Detect which cell encompasses the target text, then output its [x, y] center coordinate. 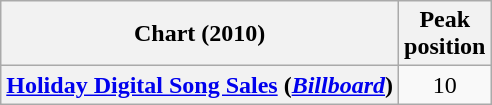
10 [445, 85]
Holiday Digital Song Sales (Billboard) [200, 85]
Peakposition [445, 34]
Chart (2010) [200, 34]
